Provide the [x, y] coordinate of the cell's center where the given text is located.  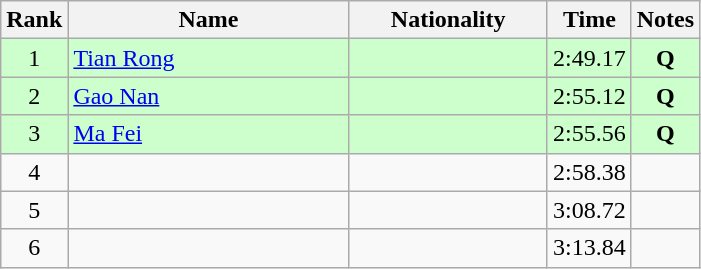
3:13.84 [589, 248]
Nationality [448, 20]
2:55.12 [589, 96]
5 [34, 210]
2:58.38 [589, 172]
Ma Fei [208, 134]
Gao Nan [208, 96]
2:55.56 [589, 134]
Name [208, 20]
3:08.72 [589, 210]
Time [589, 20]
2:49.17 [589, 58]
Notes [665, 20]
4 [34, 172]
3 [34, 134]
Rank [34, 20]
2 [34, 96]
1 [34, 58]
6 [34, 248]
Tian Rong [208, 58]
